Detect which cell encompasses the target text, then output its [x, y] center coordinate. 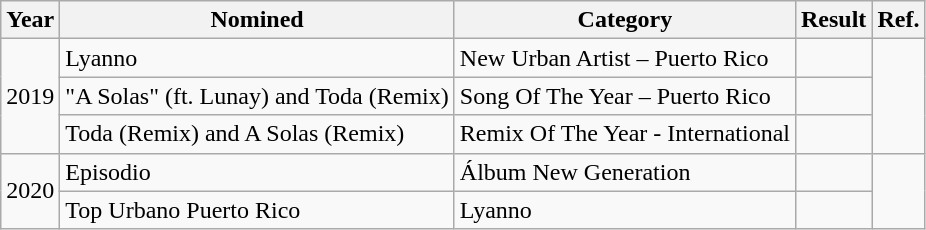
Result [833, 20]
"A Solas" (ft. Lunay) and Toda (Remix) [257, 96]
Nomined [257, 20]
Álbum New Generation [624, 172]
Category [624, 20]
2019 [30, 96]
Year [30, 20]
New Urban Artist – Puerto Rico [624, 58]
Top Urbano Puerto Rico [257, 210]
Ref. [898, 20]
Song Of The Year – Puerto Rico [624, 96]
Episodio [257, 172]
Toda (Remix) and A Solas (Remix) [257, 134]
2020 [30, 191]
Remix Of The Year - International [624, 134]
